Determine the (x, y) coordinate at the center of the cell enclosing the given text.  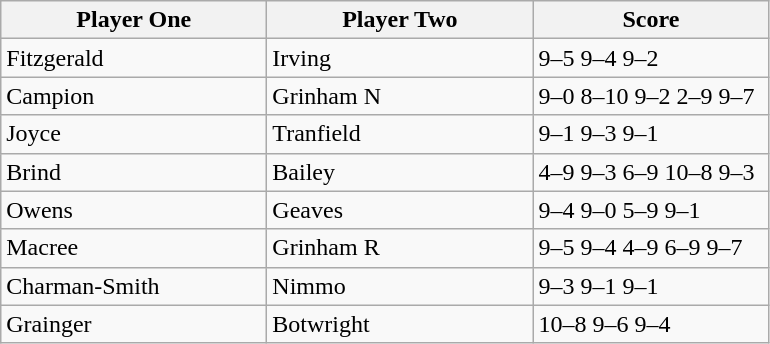
Campion (134, 96)
Grainger (134, 324)
9–4 9–0 5–9 9–1 (651, 210)
Brind (134, 172)
10–8 9–6 9–4 (651, 324)
Grinham R (400, 248)
Macree (134, 248)
Owens (134, 210)
Score (651, 20)
Fitzgerald (134, 58)
Player Two (400, 20)
9–5 9–4 4–9 6–9 9–7 (651, 248)
Tranfield (400, 134)
9–3 9–1 9–1 (651, 286)
9–5 9–4 9–2 (651, 58)
Bailey (400, 172)
4–9 9–3 6–9 10–8 9–3 (651, 172)
Irving (400, 58)
Botwright (400, 324)
Geaves (400, 210)
Player One (134, 20)
Charman-Smith (134, 286)
Joyce (134, 134)
Grinham N (400, 96)
Nimmo (400, 286)
9–1 9–3 9–1 (651, 134)
9–0 8–10 9–2 2–9 9–7 (651, 96)
